Locate the cell with the specified text and output its (x, y) center coordinate. 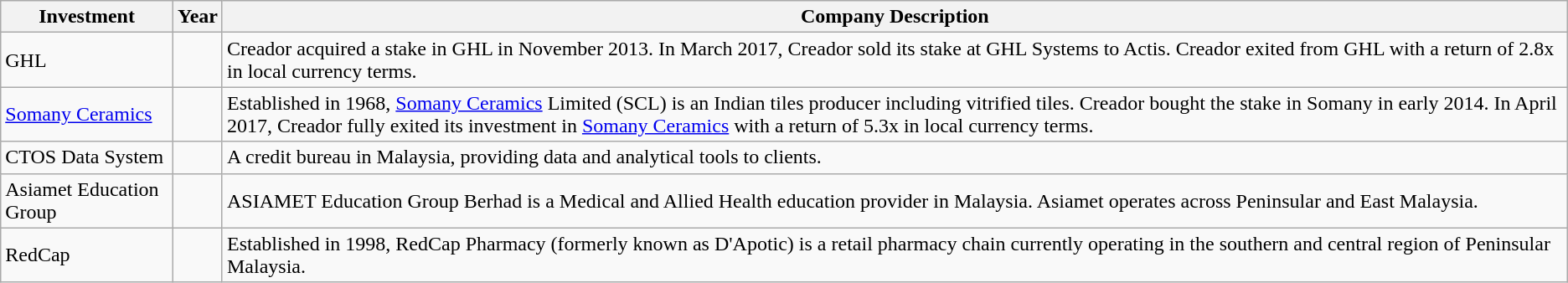
Somany Ceramics (87, 114)
Company Description (895, 17)
Investment (87, 17)
CTOS Data System (87, 157)
A credit bureau in Malaysia, providing data and analytical tools to clients. (895, 157)
RedCap (87, 255)
Year (198, 17)
ASIAMET Education Group Berhad is a Medical and Allied Health education provider in Malaysia. Asiamet operates across Peninsular and East Malaysia. (895, 201)
GHL (87, 60)
Asiamet Education Group (87, 201)
